Locate the cell with the specified text and output its [X, Y] center coordinate. 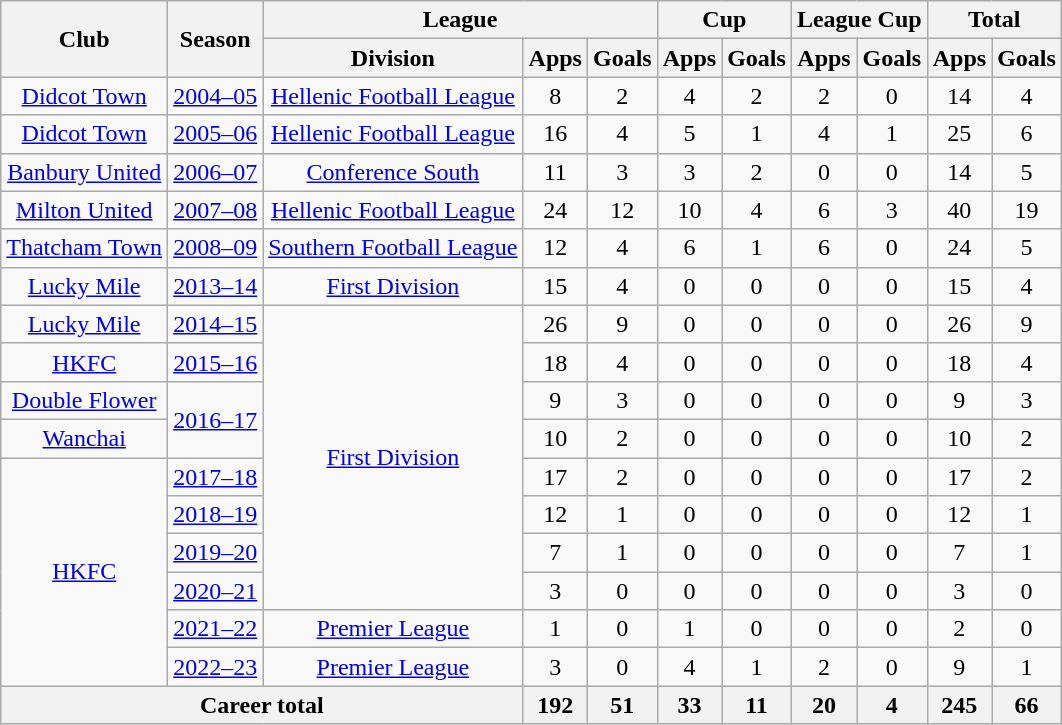
2019–20 [216, 553]
2020–21 [216, 591]
8 [555, 96]
25 [959, 134]
Banbury United [84, 172]
2005–06 [216, 134]
Double Flower [84, 400]
2018–19 [216, 515]
League [460, 20]
33 [689, 705]
Career total [262, 705]
2006–07 [216, 172]
245 [959, 705]
2017–18 [216, 477]
Club [84, 39]
2004–05 [216, 96]
2013–14 [216, 286]
Wanchai [84, 438]
Milton United [84, 210]
51 [622, 705]
2014–15 [216, 324]
Season [216, 39]
Cup [724, 20]
Southern Football League [393, 248]
2016–17 [216, 419]
2021–22 [216, 629]
2008–09 [216, 248]
Division [393, 58]
66 [1027, 705]
2007–08 [216, 210]
Thatcham Town [84, 248]
19 [1027, 210]
20 [824, 705]
192 [555, 705]
40 [959, 210]
League Cup [859, 20]
Conference South [393, 172]
Total [994, 20]
16 [555, 134]
2015–16 [216, 362]
2022–23 [216, 667]
